Pinpoint the cell where the given text exists, returning its (X, Y) midpoint coordinate. 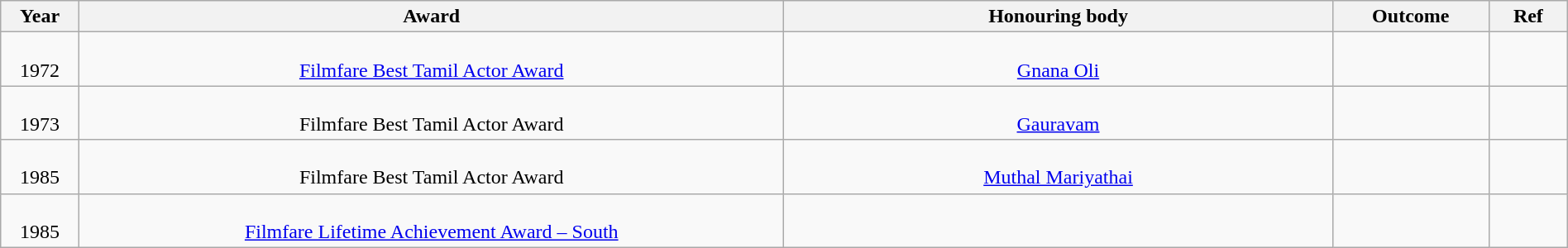
1972 (40, 60)
Gnana Oli (1059, 60)
1973 (40, 112)
Filmfare Lifetime Achievement Award – South (432, 220)
Outcome (1411, 17)
Award (432, 17)
Gauravam (1059, 112)
Muthal Mariyathai (1059, 167)
Honouring body (1059, 17)
Year (40, 17)
Ref (1528, 17)
